Output the [X, Y] coordinate of the center of the cell containing the given text.  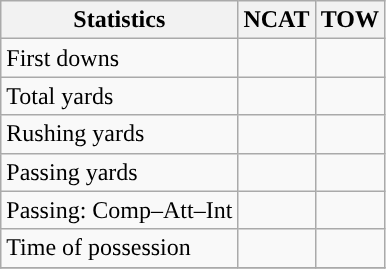
Statistics [120, 20]
Total yards [120, 96]
NCAT [276, 20]
Passing: Comp–Att–Int [120, 210]
First downs [120, 58]
Passing yards [120, 172]
Rushing yards [120, 134]
Time of possession [120, 248]
TOW [350, 20]
